Scan for the cell matching the given text and deliver its (X, Y) coordinate at center. 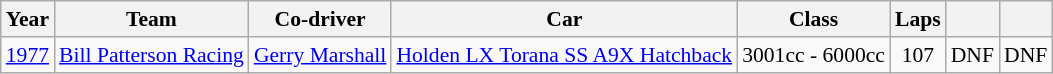
Team (152, 19)
3001cc - 6000cc (814, 55)
Laps (918, 19)
107 (918, 55)
1977 (28, 55)
Car (564, 19)
Year (28, 19)
Co-driver (320, 19)
Bill Patterson Racing (152, 55)
Gerry Marshall (320, 55)
Holden LX Torana SS A9X Hatchback (564, 55)
Class (814, 19)
